Return the (x, y) coordinate for the center point of the cell that contains the specified text.  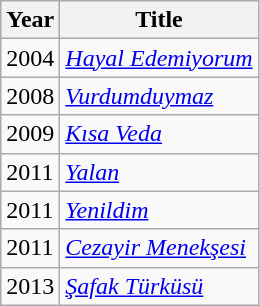
Cezayir Menekşesi (159, 248)
Title (159, 20)
2013 (30, 286)
Kısa Veda (159, 134)
Yalan (159, 172)
Year (30, 20)
Vurdumduymaz (159, 96)
2009 (30, 134)
Hayal Edemiyorum (159, 58)
2008 (30, 96)
2004 (30, 58)
Şafak Türküsü (159, 286)
Yenildim (159, 210)
